Determine the [X, Y] coordinate at the center of the cell enclosing the given text.  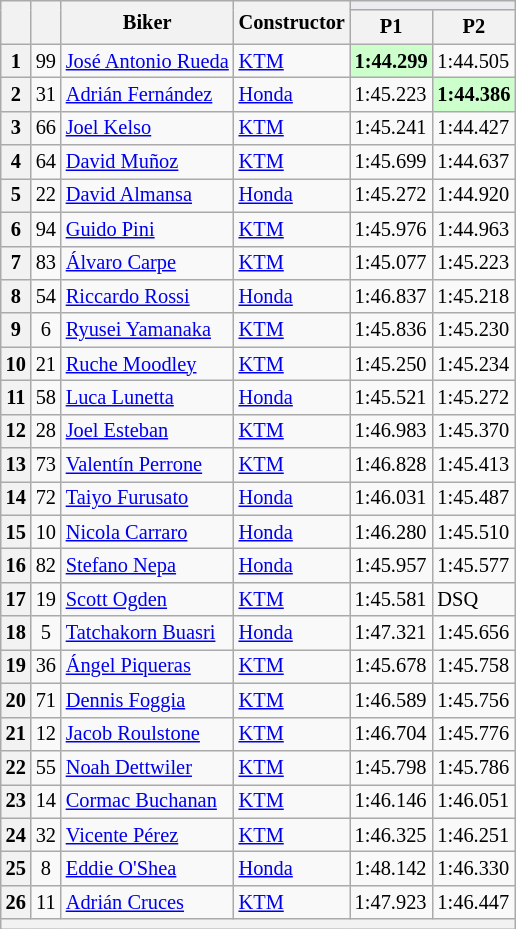
1:46.447 [474, 902]
55 [46, 767]
Cormac Buchanan [148, 801]
1:45.230 [474, 330]
66 [46, 128]
1:45.798 [392, 767]
1:45.510 [474, 532]
1:46.837 [392, 296]
Joel Kelso [148, 128]
José Antonio Rueda [148, 61]
72 [46, 498]
58 [46, 397]
1:45.756 [474, 700]
1:46.330 [474, 868]
1:46.031 [392, 498]
20 [16, 700]
1:45.487 [474, 498]
1:46.051 [474, 801]
1:45.521 [392, 397]
1:46.828 [392, 465]
15 [16, 532]
28 [46, 431]
54 [46, 296]
David Muñoz [148, 162]
83 [46, 263]
1:45.678 [392, 666]
1:45.976 [392, 229]
Scott Ogden [148, 599]
Biker [148, 22]
Constructor [292, 22]
Guido Pini [148, 229]
DSQ [474, 599]
13 [16, 465]
1:48.142 [392, 868]
3 [16, 128]
1:45.581 [392, 599]
9 [16, 330]
64 [46, 162]
1:45.413 [474, 465]
1:44.505 [474, 61]
Riccardo Rossi [148, 296]
1:46.704 [392, 734]
Ruche Moodley [148, 364]
1:44.386 [474, 94]
Vicente Pérez [148, 835]
1:45.957 [392, 565]
1:44.637 [474, 162]
Jacob Roulstone [148, 734]
82 [46, 565]
Taiyo Furusato [148, 498]
1:45.656 [474, 633]
Álvaro Carpe [148, 263]
36 [46, 666]
P1 [392, 27]
71 [46, 700]
16 [16, 565]
1:44.920 [474, 195]
Adrián Cruces [148, 902]
25 [16, 868]
1:47.321 [392, 633]
1:46.146 [392, 801]
1:45.786 [474, 767]
1:45.699 [392, 162]
2 [16, 94]
1:46.280 [392, 532]
18 [16, 633]
P2 [474, 27]
26 [16, 902]
23 [16, 801]
1:45.776 [474, 734]
1:45.218 [474, 296]
1:45.758 [474, 666]
1:47.923 [392, 902]
1:46.589 [392, 700]
Valentín Perrone [148, 465]
Ryusei Yamanaka [148, 330]
Stefano Nepa [148, 565]
1:44.299 [392, 61]
Dennis Foggia [148, 700]
1:44.963 [474, 229]
1:45.370 [474, 431]
73 [46, 465]
Eddie O'Shea [148, 868]
4 [16, 162]
1:45.250 [392, 364]
Adrián Fernández [148, 94]
1:46.251 [474, 835]
Joel Esteban [148, 431]
1:46.983 [392, 431]
1:45.077 [392, 263]
Tatchakorn Buasri [148, 633]
7 [16, 263]
David Almansa [148, 195]
Ángel Piqueras [148, 666]
1:46.325 [392, 835]
Luca Lunetta [148, 397]
31 [46, 94]
1:45.836 [392, 330]
32 [46, 835]
99 [46, 61]
24 [16, 835]
Nicola Carraro [148, 532]
1 [16, 61]
Noah Dettwiler [148, 767]
94 [46, 229]
17 [16, 599]
1:45.241 [392, 128]
1:45.577 [474, 565]
1:44.427 [474, 128]
1:45.234 [474, 364]
